Scan for the cell matching the given text and deliver its [x, y] coordinate at center. 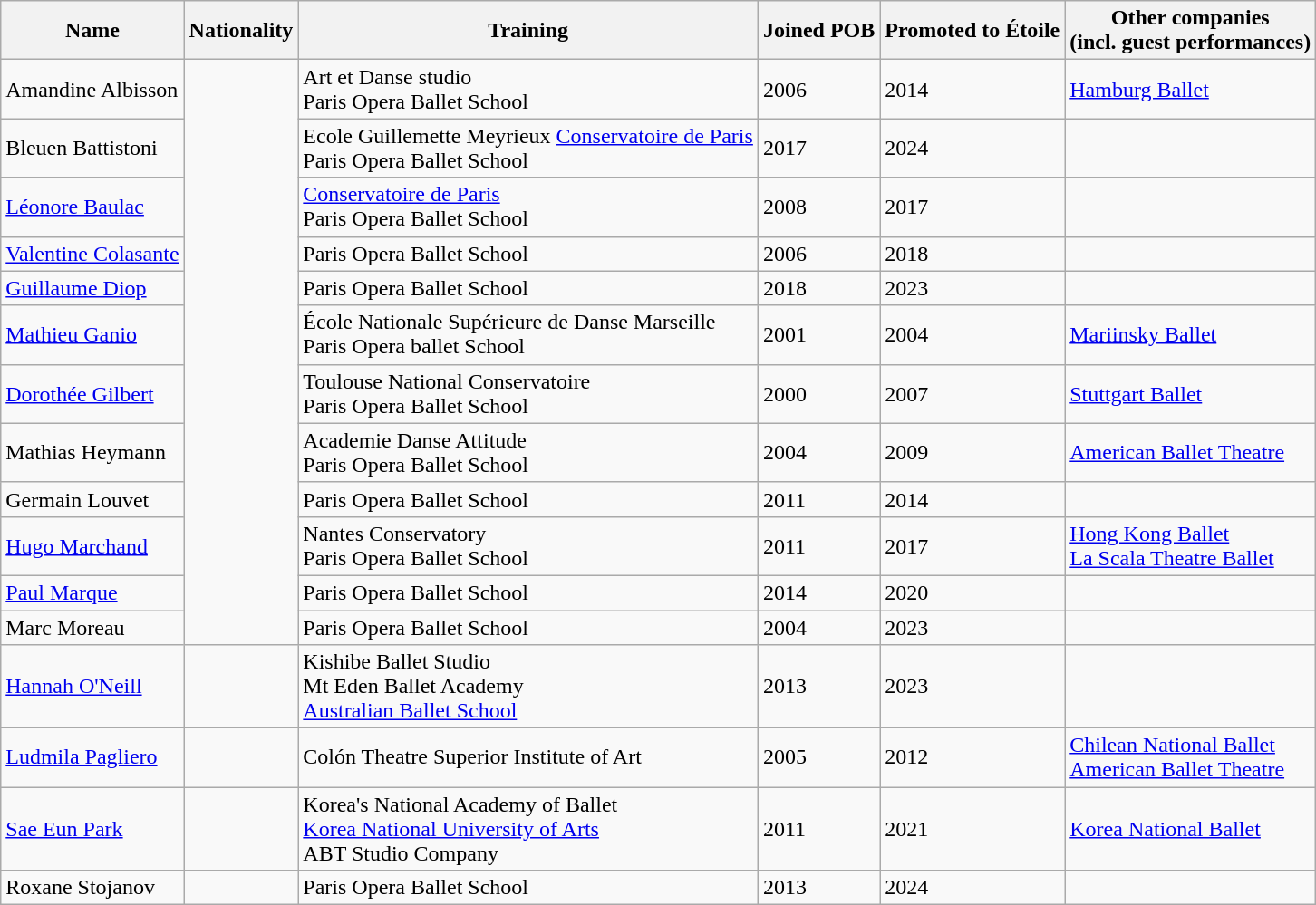
2021 [972, 829]
2005 [818, 757]
Academie Danse AttitudeParis Opera Ballet School [528, 453]
Kishibe Ballet StudioMt Eden Ballet AcademyAustralian Ballet School [528, 687]
Hong Kong BalletLa Scala Theatre Ballet [1191, 545]
Ludmila Pagliero [92, 757]
2020 [972, 592]
Nationality [241, 31]
Joined POB [818, 31]
American Ballet Theatre [1191, 453]
Art et Danse studioParis Opera Ballet School [528, 89]
Hugo Marchand [92, 545]
2009 [972, 453]
Amandine Albisson [92, 89]
Hamburg Ballet [1191, 89]
2012 [972, 757]
Nantes ConservatoryParis Opera Ballet School [528, 545]
Paul Marque [92, 592]
Other companies (incl. guest performances) [1191, 31]
Guillaume Diop [92, 288]
Korea National Ballet [1191, 829]
Promoted to Étoile [972, 31]
Toulouse National ConservatoireParis Opera Ballet School [528, 393]
Mathias Heymann [92, 453]
Ecole Guillemette Meyrieux Conservatoire de ParisParis Opera Ballet School [528, 149]
Léonore Baulac [92, 207]
Mariinsky Ballet [1191, 335]
Marc Moreau [92, 628]
Bleuen Battistoni [92, 149]
2000 [818, 393]
Sae Eun Park [92, 829]
Chilean National BalletAmerican Ballet Theatre [1191, 757]
2007 [972, 393]
Name [92, 31]
2001 [818, 335]
Colón Theatre Superior Institute of Art [528, 757]
Korea's National Academy of BalletKorea National University of ArtsABT Studio Company [528, 829]
École Nationale Supérieure de Danse MarseilleParis Opera ballet School [528, 335]
Valentine Colasante [92, 254]
Mathieu Ganio [92, 335]
Stuttgart Ballet [1191, 393]
Dorothée Gilbert [92, 393]
Conservatoire de ParisParis Opera Ballet School [528, 207]
Germain Louvet [92, 499]
Training [528, 31]
Hannah O'Neill [92, 687]
2008 [818, 207]
Roxane Stojanov [92, 888]
